Determine the [X, Y] coordinate at the center of the cell enclosing the given text.  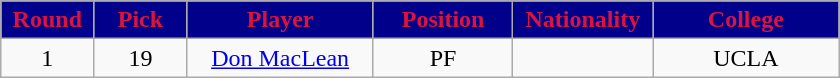
Nationality [583, 20]
Position [443, 20]
1 [48, 58]
UCLA [746, 58]
Pick [140, 20]
PF [443, 58]
Player [280, 20]
College [746, 20]
19 [140, 58]
Don MacLean [280, 58]
Round [48, 20]
